Pinpoint the cell where the given text exists, returning its (X, Y) midpoint coordinate. 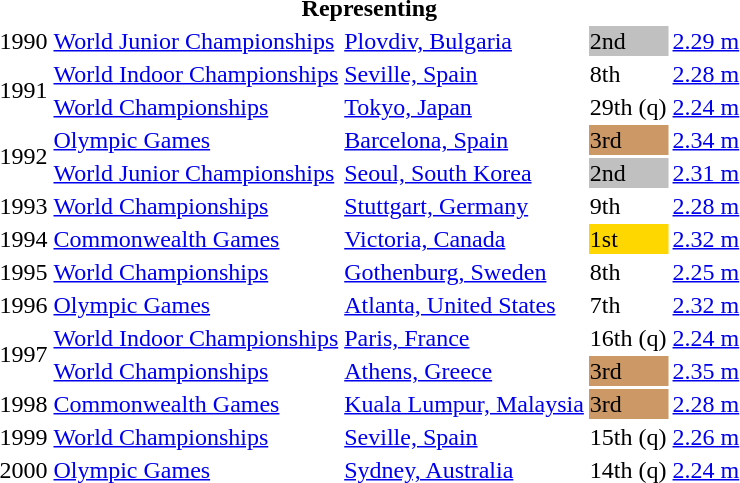
Barcelona, Spain (464, 140)
Kuala Lumpur, Malaysia (464, 404)
1st (628, 239)
Atlanta, United States (464, 305)
Gothenburg, Sweden (464, 272)
7th (628, 305)
Plovdiv, Bulgaria (464, 41)
9th (628, 206)
16th (q) (628, 338)
Seoul, South Korea (464, 173)
15th (q) (628, 437)
Stuttgart, Germany (464, 206)
Victoria, Canada (464, 239)
Athens, Greece (464, 371)
29th (q) (628, 107)
Paris, France (464, 338)
Tokyo, Japan (464, 107)
